Return the (X, Y) coordinate for the center point of the cell that contains the specified text.  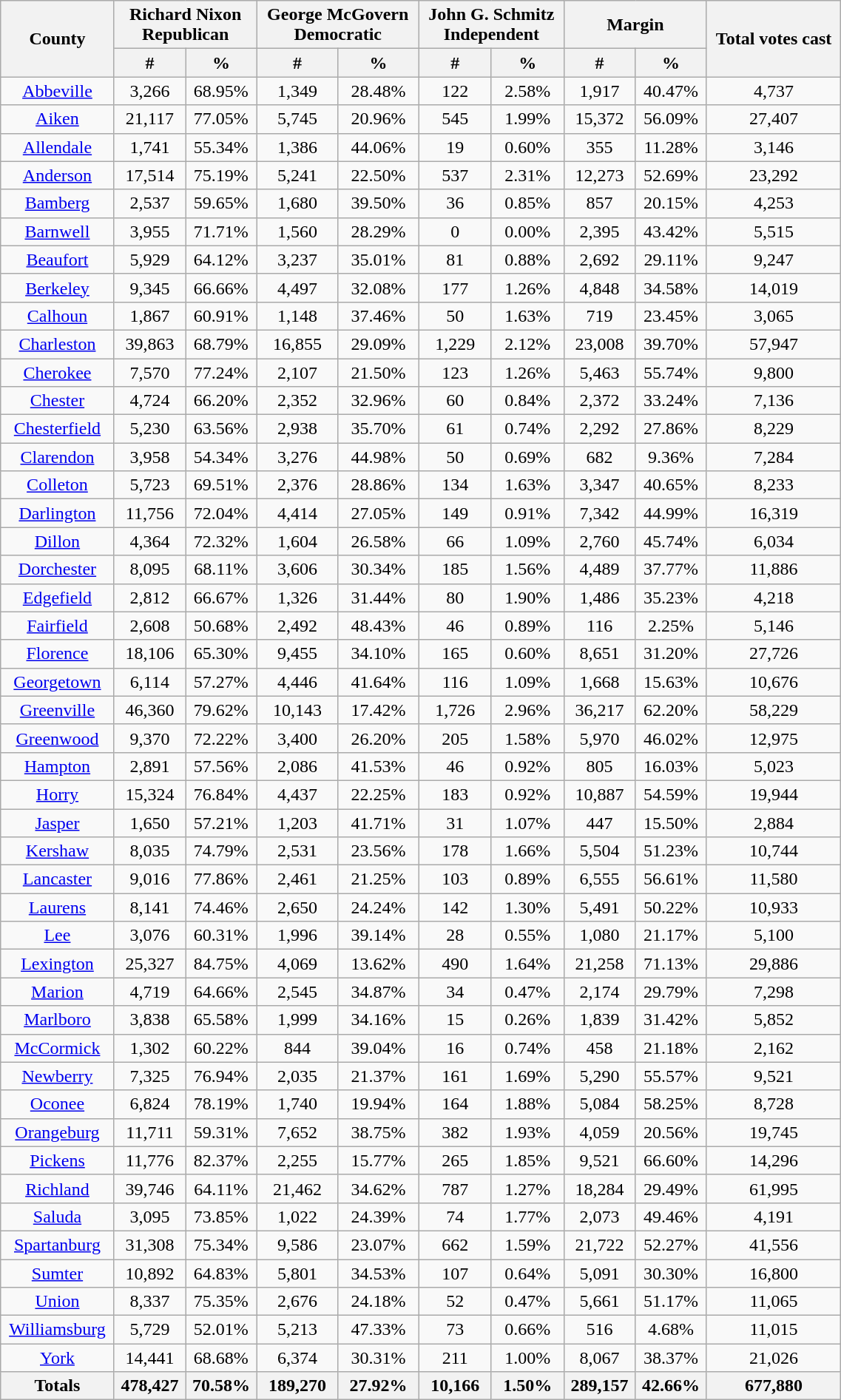
31 (455, 823)
82.37% (221, 1160)
6,824 (149, 1104)
43.42% (671, 231)
20.15% (671, 203)
52 (455, 1302)
0.91% (527, 513)
57.21% (221, 823)
16 (455, 1048)
55.57% (671, 1076)
Allendale (58, 147)
14,296 (774, 1160)
161 (455, 1076)
478,427 (149, 1386)
1.77% (527, 1217)
165 (455, 654)
Chesterfield (58, 429)
1.59% (527, 1245)
34.53% (379, 1273)
Anderson (58, 175)
63.56% (221, 429)
0.66% (527, 1330)
62.20% (671, 710)
24.18% (379, 1302)
1.30% (527, 907)
2,376 (297, 485)
21,258 (599, 964)
11,886 (774, 569)
34.16% (379, 1020)
3,347 (599, 485)
81 (455, 260)
5,213 (297, 1330)
123 (455, 372)
37.46% (379, 316)
4,364 (149, 541)
Pickens (58, 1160)
1.93% (527, 1132)
28.86% (379, 485)
Florence (58, 654)
66.60% (671, 1160)
2,107 (297, 372)
5,230 (149, 429)
24.39% (379, 1217)
29.79% (671, 992)
1.90% (527, 598)
41.53% (379, 766)
39.70% (671, 344)
Newberry (58, 1076)
265 (455, 1160)
1,349 (297, 91)
21,462 (297, 1188)
1.50% (527, 1386)
21,026 (774, 1358)
1,486 (599, 598)
34.10% (379, 654)
7,570 (149, 372)
George McGovernDemocratic (337, 25)
28.29% (379, 231)
5,091 (599, 1273)
9,800 (774, 372)
13.62% (379, 964)
60.31% (221, 936)
Fairfield (58, 626)
5,801 (297, 1273)
Lancaster (58, 879)
4,446 (297, 682)
3,095 (149, 1217)
7,284 (774, 457)
77.24% (221, 372)
211 (455, 1358)
Berkeley (58, 288)
38.75% (379, 1132)
51.17% (671, 1302)
178 (455, 851)
3,146 (774, 147)
14,441 (149, 1358)
36,217 (599, 710)
0 (455, 231)
5,241 (297, 175)
6,374 (297, 1358)
382 (455, 1132)
55.34% (221, 147)
21.50% (379, 372)
46,360 (149, 710)
68.68% (221, 1358)
164 (455, 1104)
5,852 (774, 1020)
60.22% (221, 1048)
19,745 (774, 1132)
1,740 (297, 1104)
1,726 (455, 710)
27,407 (774, 119)
9,586 (297, 1245)
29.09% (379, 344)
1.27% (527, 1188)
15,372 (599, 119)
12,975 (774, 738)
142 (455, 907)
54.34% (221, 457)
72.32% (221, 541)
Richland (58, 1188)
1,668 (599, 682)
70.58% (221, 1386)
10,676 (774, 682)
44.99% (671, 513)
4,253 (774, 203)
5,723 (149, 485)
68.11% (221, 569)
39,746 (149, 1188)
1.07% (527, 823)
30.34% (379, 569)
Horry (58, 794)
36 (455, 203)
5,463 (599, 372)
4,848 (599, 288)
2,292 (599, 429)
29.49% (671, 1188)
2,352 (297, 401)
77.05% (221, 119)
8,337 (149, 1302)
57,947 (774, 344)
7,342 (599, 513)
Union (58, 1302)
11.28% (671, 147)
32.96% (379, 401)
60.91% (221, 316)
23.07% (379, 1245)
185 (455, 569)
26.20% (379, 738)
35.70% (379, 429)
107 (455, 1273)
1.85% (527, 1160)
21,722 (599, 1245)
1.56% (527, 569)
2,891 (149, 766)
4,489 (599, 569)
2,086 (297, 766)
34 (455, 992)
16,319 (774, 513)
66 (455, 541)
79.62% (221, 710)
23,008 (599, 344)
6,114 (149, 682)
3,276 (297, 457)
20.56% (671, 1132)
Kershaw (58, 851)
12,273 (599, 175)
1,022 (297, 1217)
10,933 (774, 907)
42.66% (671, 1386)
2,812 (149, 598)
1,839 (599, 1020)
Bamberg (58, 203)
490 (455, 964)
21.17% (671, 936)
Totals (58, 1386)
84.75% (221, 964)
682 (599, 457)
69.51% (221, 485)
19 (455, 147)
35.23% (671, 598)
2,650 (297, 907)
1,999 (297, 1020)
39,863 (149, 344)
2,608 (149, 626)
1,996 (297, 936)
34.62% (379, 1188)
30.30% (671, 1273)
64.12% (221, 260)
9,247 (774, 260)
16,800 (774, 1273)
2.12% (527, 344)
1.99% (527, 119)
0.55% (527, 936)
149 (455, 513)
57.27% (221, 682)
4,497 (297, 288)
15.77% (379, 1160)
47.33% (379, 1330)
51.23% (671, 851)
59.31% (221, 1132)
0.00% (527, 231)
5,745 (297, 119)
4,191 (774, 1217)
Abbeville (58, 91)
4,737 (774, 91)
65.30% (221, 654)
1.64% (527, 964)
Lexington (58, 964)
787 (455, 1188)
719 (599, 316)
72.22% (221, 738)
Orangeburg (58, 1132)
Aiken (58, 119)
857 (599, 203)
41,556 (774, 1245)
0.84% (527, 401)
56.61% (671, 879)
30.31% (379, 1358)
Beaufort (58, 260)
4,414 (297, 513)
52.01% (221, 1330)
18,284 (599, 1188)
23.56% (379, 851)
74.79% (221, 851)
4,719 (149, 992)
38.37% (671, 1358)
25,327 (149, 964)
64.66% (221, 992)
0.69% (527, 457)
35.01% (379, 260)
3,955 (149, 231)
1,560 (297, 231)
31.42% (671, 1020)
Colleton (58, 485)
33.24% (671, 401)
Total votes cast (774, 38)
61 (455, 429)
72.04% (221, 513)
15,324 (149, 794)
19,944 (774, 794)
3,237 (297, 260)
1,680 (297, 203)
21.37% (379, 1076)
17.42% (379, 710)
27.86% (671, 429)
31.44% (379, 598)
39.50% (379, 203)
40.65% (671, 485)
1,917 (599, 91)
2,162 (774, 1048)
60 (455, 401)
11,711 (149, 1132)
68.79% (221, 344)
1.58% (527, 738)
27.05% (379, 513)
Sumter (58, 1273)
9,370 (149, 738)
677,880 (774, 1386)
2,372 (599, 401)
2,938 (297, 429)
41.71% (379, 823)
Spartanburg (58, 1245)
9.36% (671, 457)
1,148 (297, 316)
2,174 (599, 992)
458 (599, 1048)
19.94% (379, 1104)
34.87% (379, 992)
805 (599, 766)
32.08% (379, 288)
2,461 (297, 879)
5,491 (599, 907)
2.31% (527, 175)
64.83% (221, 1273)
54.59% (671, 794)
58.25% (671, 1104)
1.00% (527, 1358)
Dorchester (58, 569)
545 (455, 119)
2.58% (527, 91)
5,729 (149, 1330)
52.27% (671, 1245)
McCormick (58, 1048)
11,065 (774, 1302)
Lee (58, 936)
76.84% (221, 794)
John G. SchmitzIndependent (491, 25)
66.66% (221, 288)
45.74% (671, 541)
2,395 (599, 231)
0.64% (527, 1273)
66.20% (221, 401)
3,266 (149, 91)
5,929 (149, 260)
8,233 (774, 485)
Williamsburg (58, 1330)
29,886 (774, 964)
355 (599, 147)
1,302 (149, 1048)
78.19% (221, 1104)
8,141 (149, 907)
8,728 (774, 1104)
40.47% (671, 91)
17,514 (149, 175)
Chester (58, 401)
7,298 (774, 992)
134 (455, 485)
21,117 (149, 119)
1,080 (599, 936)
1,386 (297, 147)
44.06% (379, 147)
58,229 (774, 710)
11,015 (774, 1330)
3,958 (149, 457)
205 (455, 738)
24.24% (379, 907)
2.96% (527, 710)
73.85% (221, 1217)
4,724 (149, 401)
1.88% (527, 1104)
22.50% (379, 175)
9,455 (297, 654)
York (58, 1358)
516 (599, 1330)
1,741 (149, 147)
50.68% (221, 626)
31.20% (671, 654)
Laurens (58, 907)
16,855 (297, 344)
74 (455, 1217)
Edgefield (58, 598)
65.58% (221, 1020)
7,136 (774, 401)
Greenwood (58, 738)
Calhoun (58, 316)
75.34% (221, 1245)
68.95% (221, 91)
0.85% (527, 203)
75.35% (221, 1302)
56.09% (671, 119)
183 (455, 794)
20.96% (379, 119)
7,652 (297, 1132)
14,019 (774, 288)
537 (455, 175)
8,035 (149, 851)
3,076 (149, 936)
21.18% (671, 1048)
2,545 (297, 992)
2,760 (599, 541)
2,692 (599, 260)
2,537 (149, 203)
Margin (635, 25)
52.69% (671, 175)
8,067 (599, 1358)
48.43% (379, 626)
76.94% (221, 1076)
9,345 (149, 288)
39.04% (379, 1048)
1,867 (149, 316)
31,308 (149, 1245)
15 (455, 1020)
49.46% (671, 1217)
0.26% (527, 1020)
Hampton (58, 766)
61,995 (774, 1188)
5,023 (774, 766)
Jasper (58, 823)
59.65% (221, 203)
57.56% (221, 766)
1.66% (527, 851)
5,290 (599, 1076)
1,326 (297, 598)
11,776 (149, 1160)
0.88% (527, 260)
27.92% (379, 1386)
10,143 (297, 710)
4,069 (297, 964)
41.64% (379, 682)
28.48% (379, 91)
1,229 (455, 344)
8,651 (599, 654)
44.98% (379, 457)
289,157 (599, 1386)
39.14% (379, 936)
Clarendon (58, 457)
21.25% (379, 879)
1,650 (149, 823)
16.03% (671, 766)
10,744 (774, 851)
29.11% (671, 260)
1,203 (297, 823)
50.22% (671, 907)
27,726 (774, 654)
5,504 (599, 851)
15.63% (671, 682)
122 (455, 91)
3,606 (297, 569)
75.19% (221, 175)
5,084 (599, 1104)
Charleston (58, 344)
37.77% (671, 569)
Darlington (58, 513)
5,146 (774, 626)
2,676 (297, 1302)
71.71% (221, 231)
5,970 (599, 738)
73 (455, 1330)
10,892 (149, 1273)
2,492 (297, 626)
Dillon (58, 541)
55.74% (671, 372)
9,016 (149, 879)
23,292 (774, 175)
77.86% (221, 879)
Barnwell (58, 231)
4,218 (774, 598)
177 (455, 288)
5,661 (599, 1302)
8,095 (149, 569)
64.11% (221, 1188)
Richard NixonRepublican (185, 25)
Greenville (58, 710)
Cherokee (58, 372)
71.13% (671, 964)
80 (455, 598)
447 (599, 823)
3,065 (774, 316)
11,756 (149, 513)
103 (455, 879)
189,270 (297, 1386)
5,515 (774, 231)
County (58, 38)
2,073 (599, 1217)
1,604 (297, 541)
8,229 (774, 429)
10,887 (599, 794)
4,059 (599, 1132)
2,884 (774, 823)
1.69% (527, 1076)
11,580 (774, 879)
10,166 (455, 1386)
Marion (58, 992)
22.25% (379, 794)
844 (297, 1048)
Marlboro (58, 1020)
6,034 (774, 541)
2,255 (297, 1160)
46.02% (671, 738)
18,106 (149, 654)
7,325 (149, 1076)
6,555 (599, 879)
3,838 (149, 1020)
28 (455, 936)
Georgetown (58, 682)
4,437 (297, 794)
15.50% (671, 823)
2,035 (297, 1076)
66.67% (221, 598)
2.25% (671, 626)
Oconee (58, 1104)
34.58% (671, 288)
23.45% (671, 316)
2,531 (297, 851)
3,400 (297, 738)
4.68% (671, 1330)
662 (455, 1245)
26.58% (379, 541)
Saluda (58, 1217)
74.46% (221, 907)
5,100 (774, 936)
